Find where the given text appears and provide that cell's center as (X, Y) coordinate. 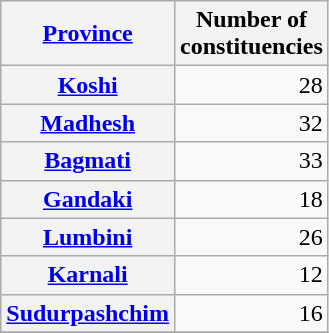
Koshi (88, 85)
Gandaki (88, 199)
Bagmati (88, 161)
18 (252, 199)
Madhesh (88, 123)
Number ofconstituencies (252, 34)
33 (252, 161)
16 (252, 313)
Lumbini (88, 237)
12 (252, 275)
28 (252, 85)
Province (88, 34)
Sudurpashchim (88, 313)
26 (252, 237)
32 (252, 123)
Karnali (88, 275)
